Return the (x, y) coordinate for the center point of the cell that contains the specified text.  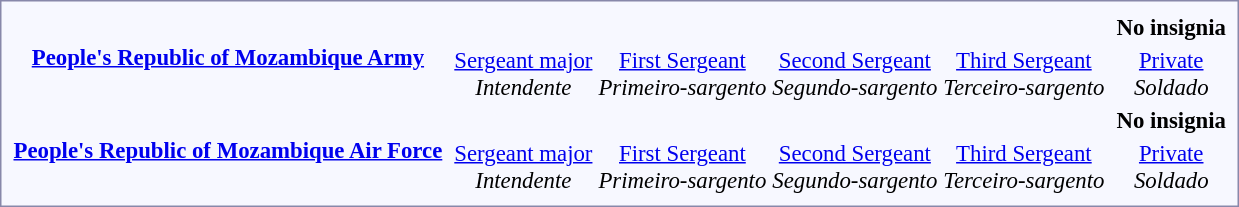
People's Republic of Mozambique Air Force (228, 150)
People's Republic of Mozambique Army (228, 57)
